Detect which cell encompasses the target text, then output its (X, Y) center coordinate. 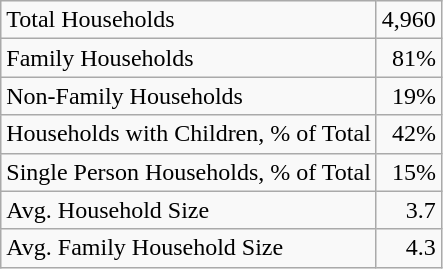
4,960 (408, 20)
42% (408, 134)
3.7 (408, 210)
Family Households (189, 58)
15% (408, 172)
81% (408, 58)
Single Person Households, % of Total (189, 172)
Households with Children, % of Total (189, 134)
Non-Family Households (189, 96)
Avg. Family Household Size (189, 248)
Total Households (189, 20)
4.3 (408, 248)
19% (408, 96)
Avg. Household Size (189, 210)
